Provide the (x, y) coordinate of the cell's center where the given text is located.  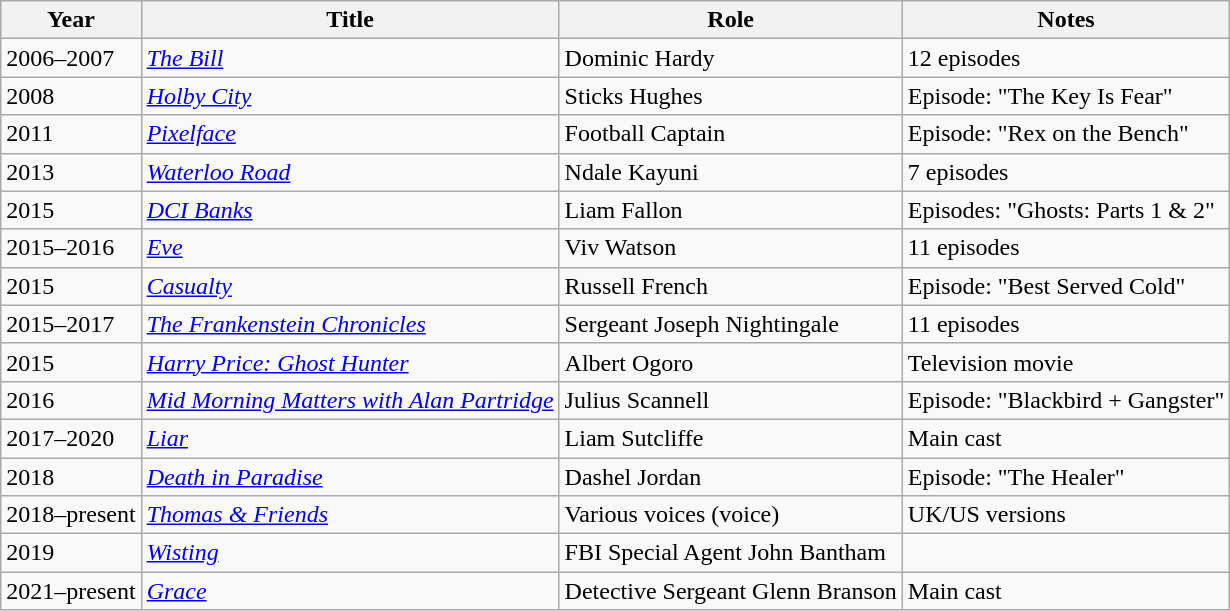
Episode: "Blackbird + Gangster" (1066, 400)
Wisting (350, 553)
Dashel Jordan (730, 477)
Mid Morning Matters with Alan Partridge (350, 400)
Dominic Hardy (730, 58)
2013 (71, 172)
2021–present (71, 591)
Albert Ogoro (730, 362)
Viv Watson (730, 248)
Pixelface (350, 134)
Year (71, 20)
Waterloo Road (350, 172)
2019 (71, 553)
Episode: "The Healer" (1066, 477)
Liar (350, 438)
FBI Special Agent John Bantham (730, 553)
Ndale Kayuni (730, 172)
2018 (71, 477)
2016 (71, 400)
Episode: "Best Served Cold" (1066, 286)
DCI Banks (350, 210)
Liam Sutcliffe (730, 438)
Liam Fallon (730, 210)
Thomas & Friends (350, 515)
Russell French (730, 286)
2008 (71, 96)
Grace (350, 591)
Role (730, 20)
Sticks Hughes (730, 96)
Episodes: "Ghosts: Parts 1 & 2" (1066, 210)
Episode: "Rex on the Bench" (1066, 134)
Television movie (1066, 362)
2018–present (71, 515)
Harry Price: Ghost Hunter (350, 362)
7 episodes (1066, 172)
Eve (350, 248)
Detective Sergeant Glenn Branson (730, 591)
Casualty (350, 286)
2011 (71, 134)
The Frankenstein Chronicles (350, 324)
Title (350, 20)
Episode: "The Key Is Fear" (1066, 96)
2006–2007 (71, 58)
Various voices (voice) (730, 515)
UK/US versions (1066, 515)
Death in Paradise (350, 477)
Julius Scannell (730, 400)
2015–2016 (71, 248)
Football Captain (730, 134)
The Bill (350, 58)
Sergeant Joseph Nightingale (730, 324)
Notes (1066, 20)
2015–2017 (71, 324)
Holby City (350, 96)
2017–2020 (71, 438)
12 episodes (1066, 58)
